Return the (x, y) coordinate for the center point of the cell that contains the specified text.  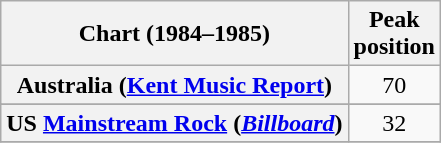
US Mainstream Rock (Billboard) (174, 123)
32 (394, 123)
70 (394, 85)
Australia (Kent Music Report) (174, 85)
Chart (1984–1985) (174, 34)
Peakposition (394, 34)
